Search for the cell housing the specified text and yield its (x, y) center coordinate. 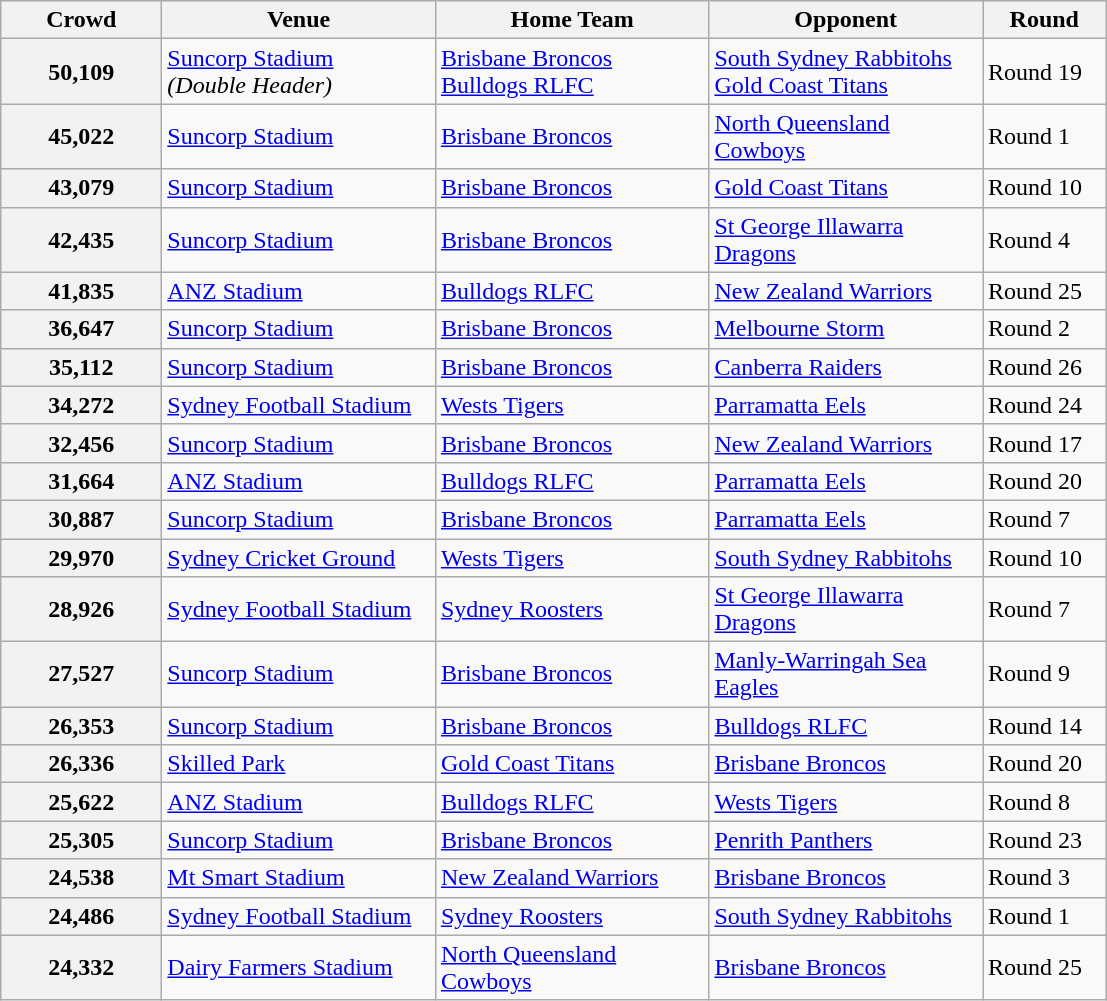
Skilled Park (299, 764)
Opponent (846, 20)
26,336 (82, 764)
25,305 (82, 840)
Dairy Farmers Stadium (299, 968)
Venue (299, 20)
Mt Smart Stadium (299, 878)
Round 19 (1044, 72)
24,332 (82, 968)
25,622 (82, 802)
Melbourne Storm (846, 329)
Crowd (82, 20)
Round 24 (1044, 405)
Manly-Warringah Sea Eagles (846, 674)
Round (1044, 20)
Round 23 (1044, 840)
50,109 (82, 72)
34,272 (82, 405)
South Sydney RabbitohsGold Coast Titans (846, 72)
Round 14 (1044, 726)
Canberra Raiders (846, 367)
26,353 (82, 726)
Round 2 (1044, 329)
31,664 (82, 481)
Round 3 (1044, 878)
24,538 (82, 878)
27,527 (82, 674)
Home Team (572, 20)
35,112 (82, 367)
Brisbane BroncosBulldogs RLFC (572, 72)
Round 4 (1044, 240)
Sydney Cricket Ground (299, 557)
Round 8 (1044, 802)
43,079 (82, 188)
Round 17 (1044, 443)
Penrith Panthers (846, 840)
30,887 (82, 519)
28,926 (82, 610)
Round 9 (1044, 674)
45,022 (82, 136)
Suncorp Stadium(Double Header) (299, 72)
24,486 (82, 916)
Round 26 (1044, 367)
36,647 (82, 329)
32,456 (82, 443)
29,970 (82, 557)
42,435 (82, 240)
41,835 (82, 291)
